Identify which cell holds the provided text, then report its (X, Y) central coordinate. 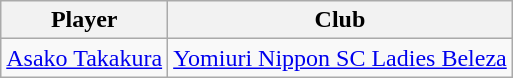
Yomiuri Nippon SC Ladies Beleza (340, 58)
Player (84, 20)
Club (340, 20)
Asako Takakura (84, 58)
